Scan for the cell matching the given text and deliver its (X, Y) coordinate at center. 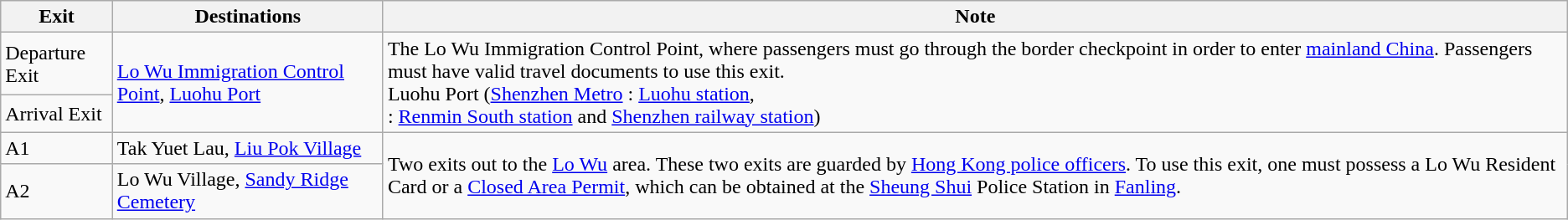
Tak Yuet Lau, Liu Pok Village (248, 148)
Exit (57, 17)
Departure Exit (57, 64)
Lo Wu Village, Sandy Ridge Cemetery (248, 191)
A2 (57, 191)
A1 (57, 148)
Note (975, 17)
Lo Wu Immigration Control Point, Luohu Port (248, 82)
Arrival Exit (57, 114)
Destinations (248, 17)
